Provide the (x, y) coordinate of the cell's center where the given text is located.  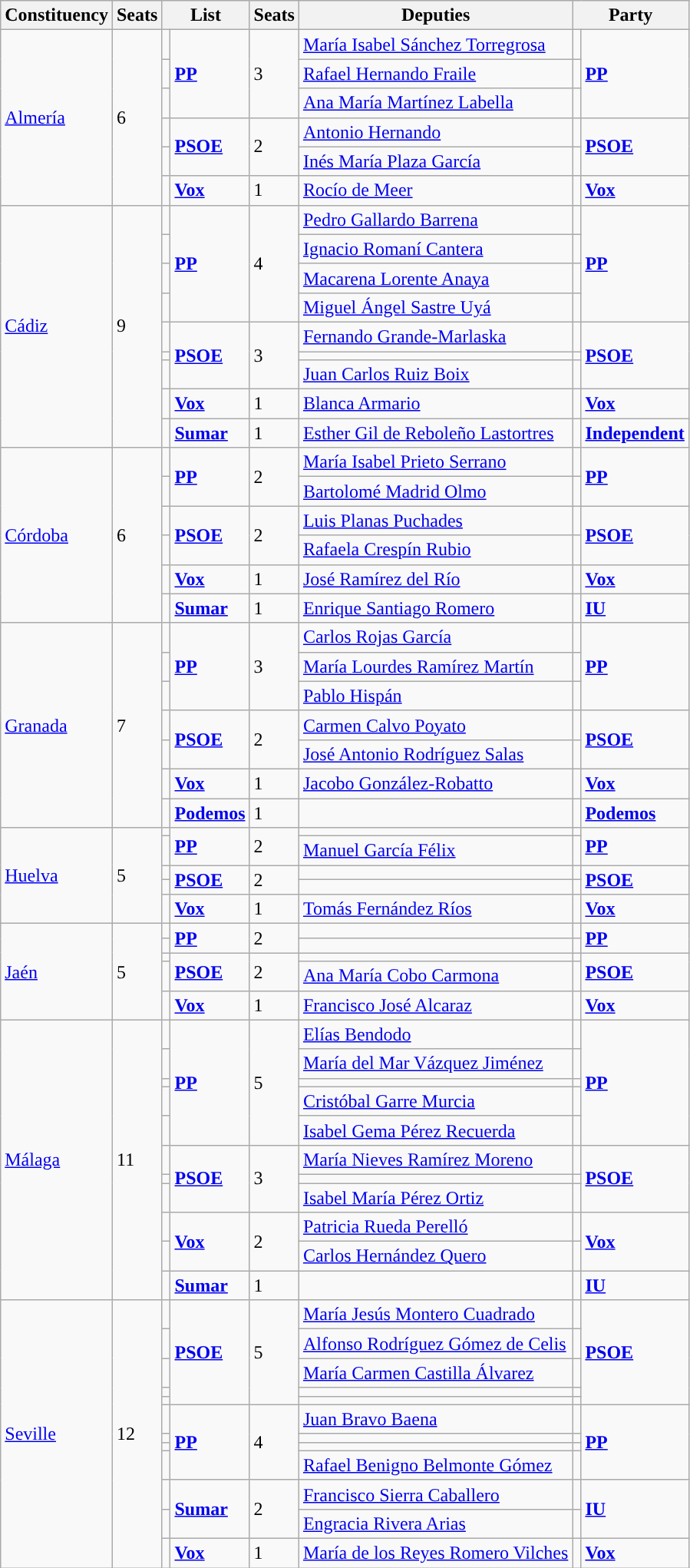
Inés María Plaza García (435, 161)
Fernando Grande-Marlaska (435, 336)
Jacobo González-Robatto (435, 783)
Almería (57, 117)
12 (137, 1434)
Cristóbal Garre Murcia (435, 1101)
Rafael Benigno Belmonte Gómez (435, 1465)
Ana María Cobo Carmona (435, 976)
Manuel García Félix (435, 851)
Francisco José Alcaraz (435, 1005)
María Jesús Montero Cuadrado (435, 1315)
Pablo Hispán (435, 696)
Granada (57, 725)
Antonio Hernando (435, 132)
Carlos Hernández Quero (435, 1256)
Jaén (57, 972)
Luis Planas Puchades (435, 521)
Ignacio Romaní Cantera (435, 249)
Juan Bravo Baena (435, 1419)
Alfonso Rodríguez Gómez de Celis (435, 1344)
María del Mar Vázquez Jiménez (435, 1064)
Bartolomé Madrid Olmo (435, 491)
Rafael Hernando Fraile (435, 74)
María Isabel Prieto Serrano (435, 462)
Tomás Fernández Ríos (435, 909)
Francisco Sierra Caballero (435, 1494)
Esther Gil de Reboleño Lastortres (435, 433)
José Antonio Rodríguez Salas (435, 754)
José Ramírez del Río (435, 579)
7 (137, 725)
Cádiz (57, 326)
María de los Reyes Romero Vilches (435, 1553)
Macarena Lorente Anaya (435, 278)
Córdoba (57, 535)
Rocío de Meer (435, 190)
Málaga (57, 1159)
Huelva (57, 875)
Miguel Ángel Sastre Uyá (435, 307)
Seville (57, 1434)
11 (137, 1159)
Isabel María Pérez Ortiz (435, 1197)
Constituency (57, 15)
Carmen Calvo Poyato (435, 725)
Party (631, 15)
Patricia Rueda Perelló (435, 1227)
Elías Bendodo (435, 1034)
Blanca Armario (435, 404)
María Nieves Ramírez Moreno (435, 1159)
María Carmen Castilla Álvarez (435, 1373)
Enrique Santiago Romero (435, 608)
Engracia Rivera Arias (435, 1523)
Carlos Rojas García (435, 637)
List (206, 15)
Rafaela Crespín Rubio (435, 550)
Juan Carlos Ruiz Boix (435, 375)
María Isabel Sánchez Torregrosa (435, 45)
María Lourdes Ramírez Martín (435, 667)
9 (137, 326)
Pedro Gallardo Barrena (435, 220)
Independent (635, 433)
Deputies (435, 15)
Ana María Martínez Labella (435, 103)
Isabel Gema Pérez Recuerda (435, 1130)
